Pinpoint the cell where the given text exists, returning its [x, y] midpoint coordinate. 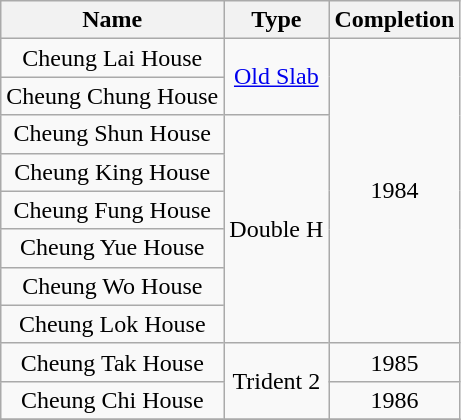
Cheung Lai House [112, 58]
Completion [394, 20]
Cheung King House [112, 172]
1985 [394, 362]
Old Slab [276, 77]
Cheung Chung House [112, 96]
Double H [276, 229]
1984 [394, 191]
1986 [394, 400]
Cheung Tak House [112, 362]
Cheung Lok House [112, 324]
Cheung Wo House [112, 286]
Cheung Yue House [112, 248]
Cheung Chi House [112, 400]
Type [276, 20]
Cheung Fung House [112, 210]
Cheung Shun House [112, 134]
Name [112, 20]
Trident 2 [276, 381]
